Pinpoint the cell where the given text exists, returning its [X, Y] midpoint coordinate. 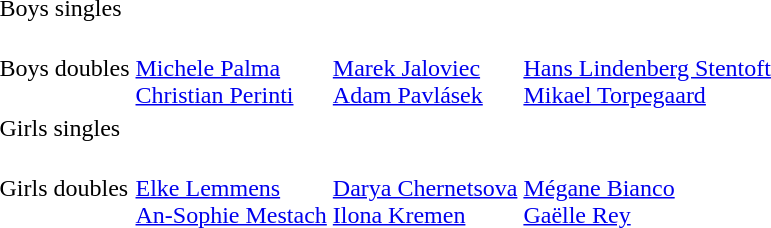
Marek JaloviecAdam Pavlásek [425, 68]
Michele PalmaChristian Perinti [231, 68]
